Return (x, y) of the center of cell containing provided text 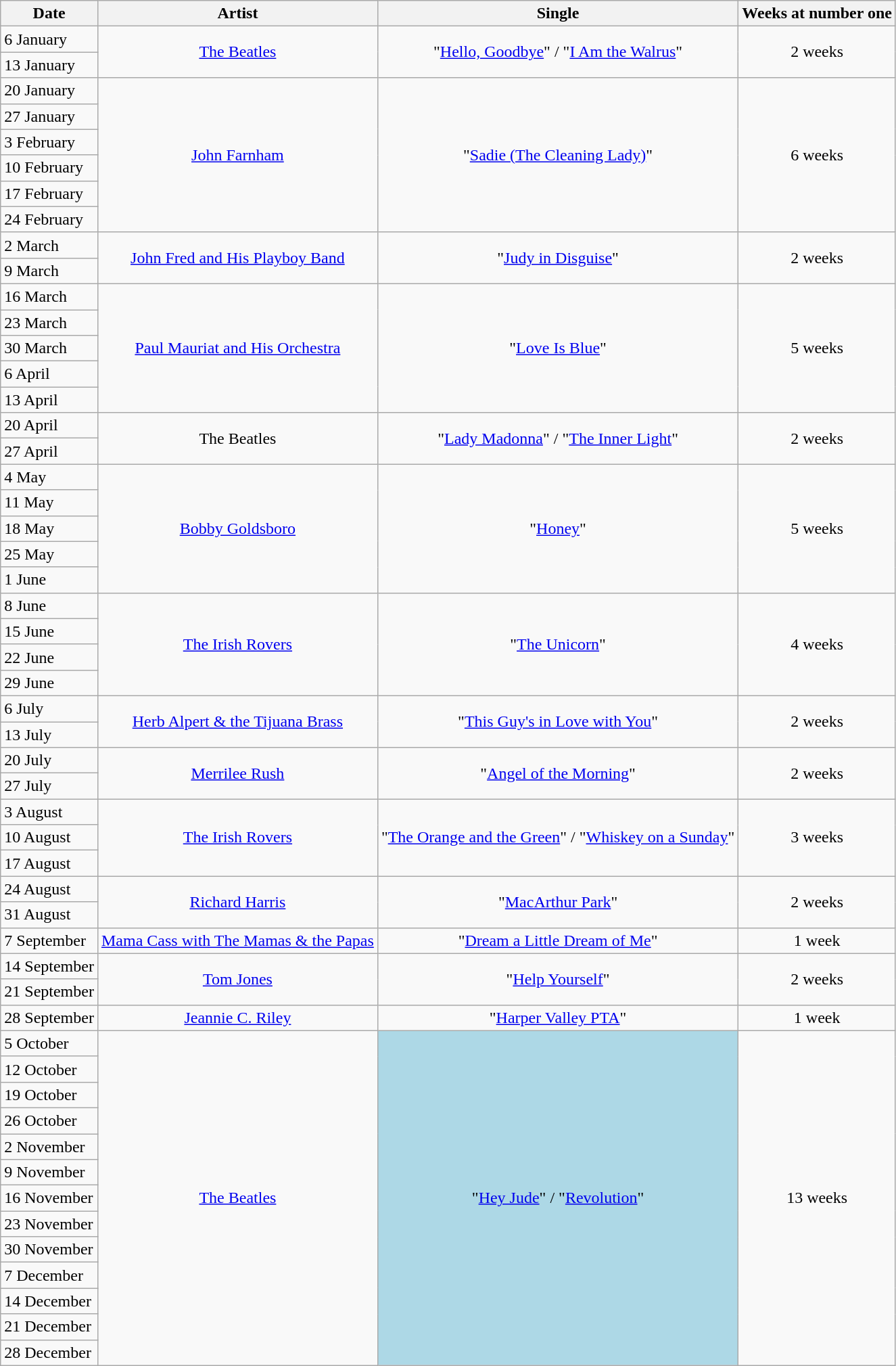
13 January (49, 65)
"Sadie (The Cleaning Lady)" (557, 155)
25 May (49, 554)
"The Unicorn" (557, 644)
18 May (49, 528)
28 December (49, 1352)
"Dream a Little Dream of Me" (557, 940)
Jeannie C. Riley (237, 1018)
6 weeks (817, 155)
22 June (49, 657)
Bobby Goldsboro (237, 528)
13 weeks (817, 1198)
6 July (49, 708)
"The Orange and the Green" / "Whiskey on a Sunday" (557, 838)
Artist (237, 14)
Merrilee Rush (237, 773)
6 April (49, 374)
11 May (49, 503)
Date (49, 14)
2 March (49, 245)
4 May (49, 477)
"Harper Valley PTA" (557, 1018)
Tom Jones (237, 979)
John Fred and His Playboy Band (237, 258)
Paul Mauriat and His Orchestra (237, 348)
27 April (49, 451)
7 December (49, 1275)
Mama Cass with The Mamas & the Papas (237, 940)
7 September (49, 940)
30 November (49, 1250)
"Love Is Blue" (557, 348)
3 February (49, 142)
20 January (49, 91)
10 February (49, 168)
13 July (49, 734)
John Farnham (237, 155)
31 August (49, 915)
"Judy in Disguise" (557, 258)
23 March (49, 323)
19 October (49, 1095)
17 February (49, 193)
23 November (49, 1224)
21 December (49, 1327)
"This Guy's in Love with You" (557, 721)
2 November (49, 1147)
16 March (49, 296)
"MacArthur Park" (557, 902)
28 September (49, 1018)
30 March (49, 348)
12 October (49, 1069)
14 September (49, 966)
"Hello, Goodbye" / "I Am the Walrus" (557, 52)
"Honey" (557, 528)
4 weeks (817, 644)
Richard Harris (237, 902)
Herb Alpert & the Tijuana Brass (237, 721)
29 June (49, 683)
15 June (49, 631)
"Lady Madonna" / "The Inner Light" (557, 438)
8 June (49, 606)
20 July (49, 760)
9 March (49, 271)
20 April (49, 426)
24 August (49, 889)
10 August (49, 838)
"Angel of the Morning" (557, 773)
26 October (49, 1120)
Single (557, 14)
"Help Yourself" (557, 979)
13 April (49, 400)
27 July (49, 786)
17 August (49, 863)
3 August (49, 812)
9 November (49, 1173)
3 weeks (817, 838)
16 November (49, 1198)
"Hey Jude" / "Revolution" (557, 1198)
24 February (49, 219)
1 June (49, 580)
5 October (49, 1043)
21 September (49, 992)
Weeks at number one (817, 14)
14 December (49, 1301)
27 January (49, 116)
6 January (49, 39)
